Provide the [x, y] coordinate of the cell's center where the given text is located.  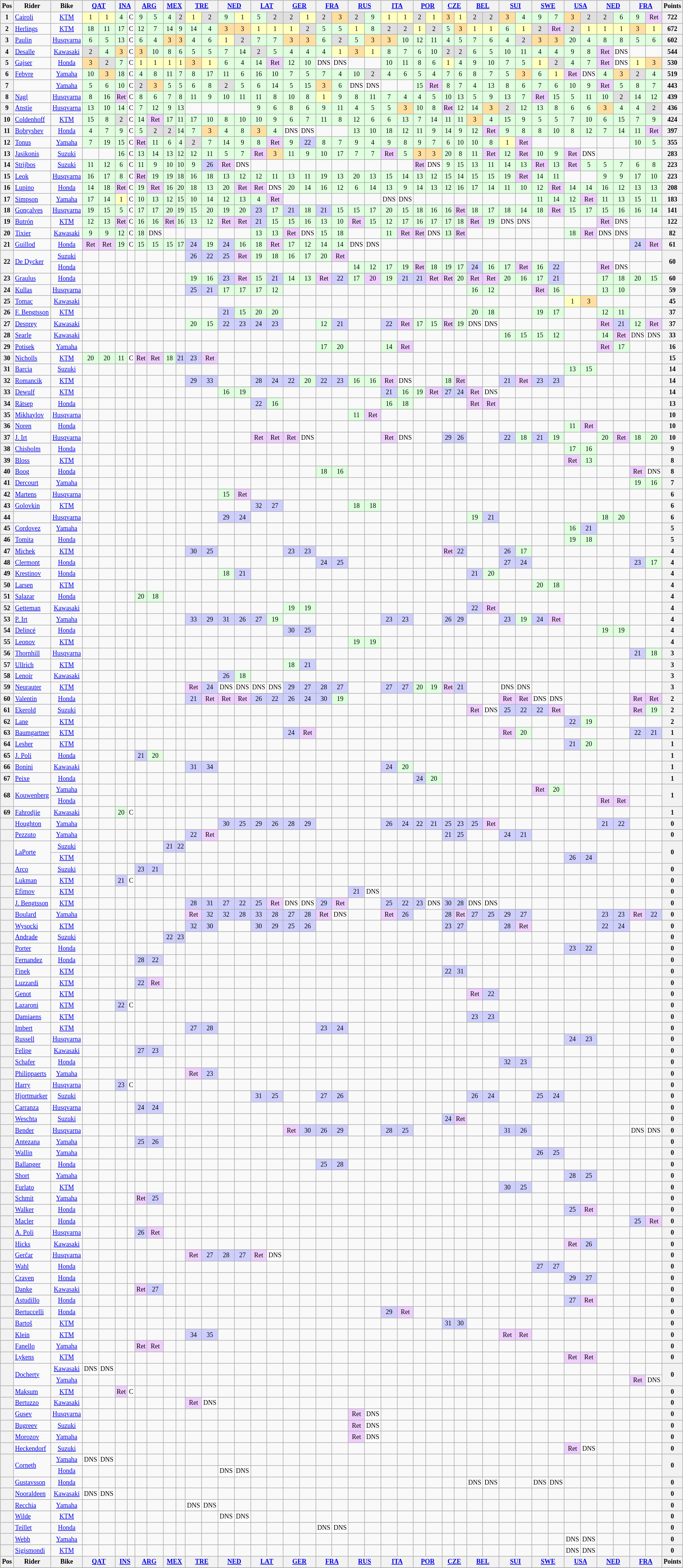
283 [673, 154]
Antezana [32, 1142]
65 [7, 756]
Genot [32, 994]
Tixier [32, 233]
Heckendorf [32, 1449]
Jasikonis [32, 154]
Clermont [32, 562]
Ekerold [32, 710]
Lykens [32, 1357]
52 [7, 608]
Valentin [32, 699]
Golovkin [32, 506]
Recchia [32, 1505]
Strijbos [32, 165]
Coldenhoff [32, 119]
Macler [32, 1221]
Boog [32, 471]
40 [7, 471]
INA [125, 6]
Butrón [32, 222]
Schafer [32, 1062]
36 [7, 426]
Lazaroni [32, 1006]
Short [32, 1176]
Searle [32, 335]
48 [7, 562]
Rätsep [32, 404]
Maksum [32, 1392]
Kouwenberg [32, 795]
Simpson [32, 199]
44 [7, 517]
Houghton [32, 824]
Felipe [32, 1051]
A. Poli [32, 1233]
Efimov [32, 892]
Klein [32, 1335]
Salazar [32, 597]
J. Bengtsson [32, 903]
Fanello [32, 1346]
Lenoir [32, 676]
439 [673, 97]
208 [673, 188]
Danke [32, 1290]
P. Irt [32, 619]
Desprey [32, 324]
Hicks [32, 1244]
J. Irt [32, 438]
Delincé [32, 631]
57 [7, 665]
Leonov [32, 642]
Ballanger [32, 1164]
Bartoš [32, 1323]
47 [7, 552]
Herlings [32, 29]
J. Poli [32, 756]
Fernandez [32, 960]
Dercourt [32, 483]
Anstie [32, 109]
Cordovez [32, 528]
Tomita [32, 540]
Tonus [32, 142]
Mikhaylov [32, 415]
LaPorte [32, 852]
Wysocki [32, 926]
Walker [32, 1210]
De Dycker [32, 262]
Gerčar [32, 1255]
Paulin [32, 40]
436 [673, 109]
722 [673, 17]
Hjortmarker [32, 1097]
Imbert [32, 1028]
64 [7, 744]
Wallin [32, 1153]
Philippaerts [32, 1073]
68 [7, 795]
Chisholm [32, 449]
Lupino [32, 188]
53 [7, 619]
Febvre [32, 74]
424 [673, 119]
Bertuzzo [32, 1403]
Guillod [32, 245]
Getteman [32, 608]
Potisek [32, 347]
50 [7, 585]
Desalle [32, 52]
Bertuccelli [32, 1312]
Nagl [32, 97]
602 [673, 40]
Bugreev [32, 1426]
Teillet [32, 1528]
F. Bengtsson [32, 313]
Ullrich [32, 665]
122 [673, 222]
Sigismondi [32, 1551]
Cairoli [32, 17]
58 [7, 676]
141 [673, 211]
Gonçalves [32, 211]
Weschta [32, 1119]
56 [7, 654]
Martens [32, 495]
Andrade [32, 937]
55 [7, 642]
Carranza [32, 1108]
Peixe [32, 778]
Graulus [32, 278]
Harry [32, 1085]
183 [673, 199]
51 [7, 597]
Lane [32, 721]
Astudillo [32, 1301]
544 [673, 52]
42 [7, 495]
54 [7, 631]
Neurauter [32, 688]
Baumgartner [32, 733]
Arco [32, 869]
Furlato [32, 1187]
Webb [32, 1539]
Nooraldeen [32, 1494]
Bonini [32, 767]
Barcia [32, 369]
67 [7, 778]
Schmit [32, 1199]
397 [673, 131]
Bloss [32, 460]
Morozov [32, 1437]
355 [673, 142]
INS [125, 1562]
43 [7, 506]
Dewulf [32, 392]
82 [673, 233]
Damiaens [32, 1017]
63 [7, 733]
62 [7, 721]
46 [7, 540]
Lukman [32, 880]
Porter [32, 949]
Craven [32, 1278]
69 [7, 812]
Docherty [32, 1375]
Finek [32, 971]
Krestinov [32, 574]
672 [673, 29]
Pezzuto [32, 835]
Romancik [32, 381]
Tomac [32, 302]
Boulard [32, 914]
Lesher [32, 744]
Bender [32, 1130]
39 [7, 460]
Nicholls [32, 358]
Wilde [32, 1516]
Larsen [32, 585]
Kullas [32, 290]
Corneth [32, 1465]
Thornhill [32, 654]
Russell [32, 1040]
Gustavsson [32, 1483]
Luzzardi [32, 983]
Wahl [32, 1266]
Gusev [32, 1414]
Michek [32, 552]
41 [7, 483]
519 [673, 74]
Gajser [32, 63]
Leok [32, 176]
Bobryshev [32, 131]
443 [673, 85]
Noren [32, 426]
49 [7, 574]
Fahrodjie [32, 812]
66 [7, 767]
530 [673, 63]
38 [7, 449]
